Capture the cell that displays the provided text and extract its (x, y) central coordinate. 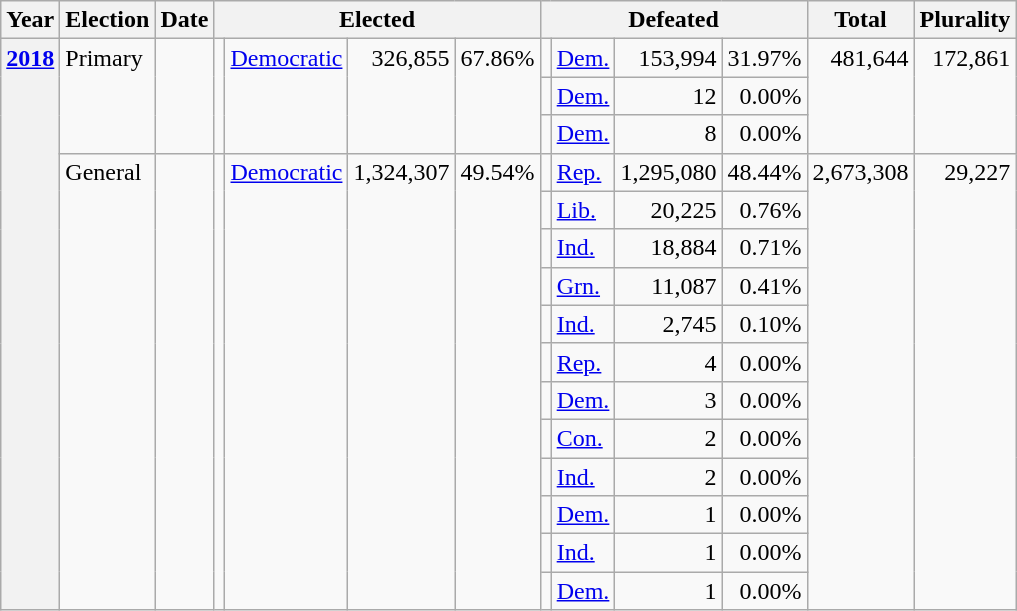
0.76% (764, 210)
29,227 (965, 382)
Election (108, 20)
31.97% (764, 58)
2018 (30, 324)
Con. (583, 438)
12 (668, 96)
Plurality (965, 20)
Elected (377, 20)
Primary (108, 96)
2,673,308 (860, 382)
3 (668, 400)
0.71% (764, 248)
0.41% (764, 286)
20,225 (668, 210)
Date (184, 20)
Grn. (583, 286)
1,324,307 (402, 382)
8 (668, 134)
18,884 (668, 248)
0.10% (764, 324)
11,087 (668, 286)
48.44% (764, 172)
49.54% (498, 382)
153,994 (668, 58)
Defeated (674, 20)
Lib. (583, 210)
326,855 (402, 96)
481,644 (860, 96)
Total (860, 20)
General (108, 382)
67.86% (498, 96)
172,861 (965, 96)
Year (30, 20)
2,745 (668, 324)
1,295,080 (668, 172)
4 (668, 362)
